Find where the given text appears and provide that cell's center as [X, Y] coordinate. 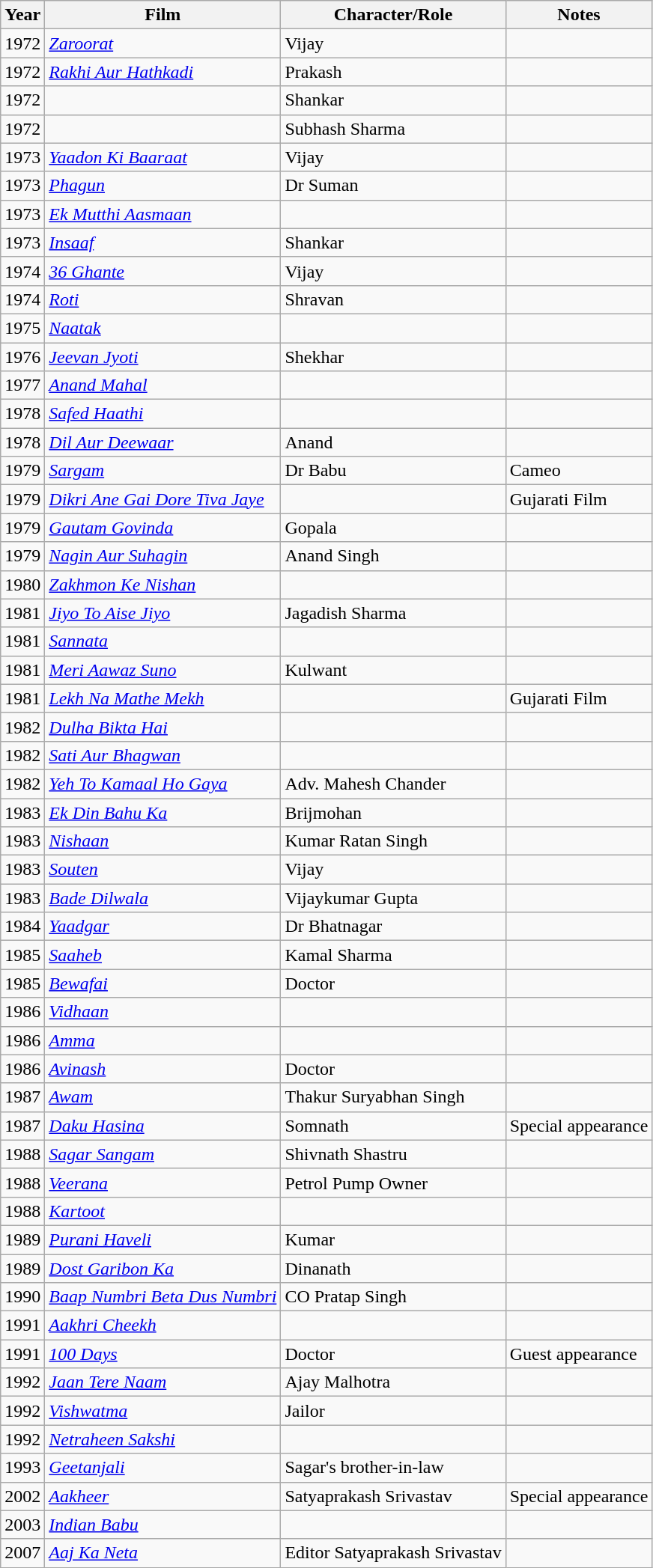
Dil Aur Deewaar [163, 442]
Dikri Ane Gai Dore Tiva Jaye [163, 499]
Yaadon Ki Baaraat [163, 157]
Naatak [163, 328]
Petrol Pump Owner [393, 1183]
Kumar [393, 1239]
Amma [163, 1040]
Netraheen Sakshi [163, 1439]
Shekhar [393, 357]
Somnath [393, 1126]
Dr Bhatnagar [393, 927]
Sargam [163, 471]
Jagadish Sharma [393, 613]
Lekh Na Mathe Mekh [163, 698]
Indian Babu [163, 1525]
Zaroorat [163, 43]
Kartoot [163, 1211]
Vishwatma [163, 1411]
Awam [163, 1097]
Adv. Mahesh Chander [393, 784]
Shivnath Shastru [393, 1154]
Veerana [163, 1183]
Subhash Sharma [393, 129]
1975 [22, 328]
Guest appearance [579, 1354]
Safed Haathi [163, 414]
2002 [22, 1496]
Anand Singh [393, 556]
Dost Garibon Ka [163, 1269]
Ek Din Bahu Ka [163, 812]
Vijaykumar Gupta [393, 898]
Jailor [393, 1411]
Notes [579, 15]
100 Days [163, 1354]
Editor Satyaprakash Srivastav [393, 1553]
Geetanjali [163, 1468]
Baap Numbri Beta Dus Numbri [163, 1297]
Year [22, 15]
1980 [22, 585]
Bewafai [163, 983]
36 Ghante [163, 271]
Prakash [393, 72]
Jeevan Jyoti [163, 357]
Character/Role [393, 15]
Daku Hasina [163, 1126]
Yaadgar [163, 927]
Yeh To Kamaal Ho Gaya [163, 784]
Kamal Sharma [393, 955]
Anand Mahal [163, 385]
Souten [163, 870]
Dr Babu [393, 471]
Sagar's brother-in-law [393, 1468]
Aakheer [163, 1496]
Rakhi Aur Hathkadi [163, 72]
2007 [22, 1553]
Meri Aawaz Suno [163, 670]
Phagun [163, 186]
Aakhri Cheekh [163, 1326]
Ek Mutthi Aasmaan [163, 214]
1984 [22, 927]
Aaj Ka Neta [163, 1553]
Kulwant [393, 670]
Brijmohan [393, 812]
Sati Aur Bhagwan [163, 755]
1990 [22, 1297]
Film [163, 15]
Insaaf [163, 242]
Cameo [579, 471]
Dr Suman [393, 186]
Gopala [393, 528]
Satyaprakash Srivastav [393, 1496]
Avinash [163, 1069]
Saaheb [163, 955]
Roti [163, 299]
Nishaan [163, 841]
Purani Haveli [163, 1239]
Anand [393, 442]
Dinanath [393, 1269]
Jiyo To Aise Jiyo [163, 613]
Shravan [393, 299]
Kumar Ratan Singh [393, 841]
2003 [22, 1525]
Nagin Aur Suhagin [163, 556]
Sannata [163, 641]
1976 [22, 357]
Sagar Sangam [163, 1154]
Ajay Malhotra [393, 1382]
Bade Dilwala [163, 898]
Gautam Govinda [163, 528]
1993 [22, 1468]
Zakhmon Ke Nishan [163, 585]
Jaan Tere Naam [163, 1382]
Dulha Bikta Hai [163, 727]
1977 [22, 385]
Thakur Suryabhan Singh [393, 1097]
CO Pratap Singh [393, 1297]
Vidhaan [163, 1012]
